For the text-containing cell, return its midpoint in [x, y] coordinate format. 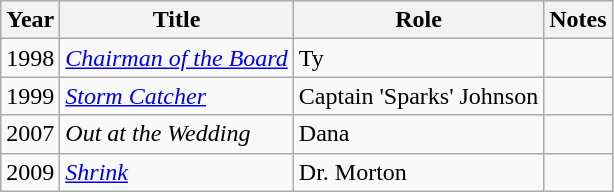
1999 [30, 96]
2009 [30, 172]
Chairman of the Board [177, 58]
Out at the Wedding [177, 134]
Dana [418, 134]
Dr. Morton [418, 172]
Year [30, 20]
Role [418, 20]
Title [177, 20]
2007 [30, 134]
Ty [418, 58]
1998 [30, 58]
Shrink [177, 172]
Notes [578, 20]
Storm Catcher [177, 96]
Captain 'Sparks' Johnson [418, 96]
